Find where the given text appears and provide that cell's center as [x, y] coordinate. 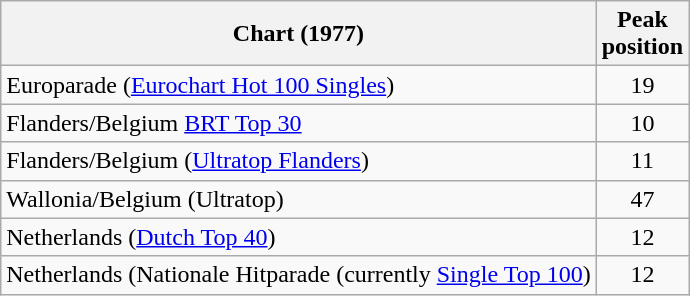
Chart (1977) [298, 34]
Flanders/Belgium BRT Top 30 [298, 123]
10 [642, 123]
Europarade (Eurochart Hot 100 Singles) [298, 85]
Flanders/Belgium (Ultratop Flanders) [298, 161]
Wallonia/Belgium (Ultratop) [298, 199]
Netherlands (Dutch Top 40) [298, 237]
47 [642, 199]
Peakposition [642, 34]
Netherlands (Nationale Hitparade (currently Single Top 100) [298, 275]
11 [642, 161]
19 [642, 85]
